From the cell containing the given text, extract its center point as [X, Y] coordinate. 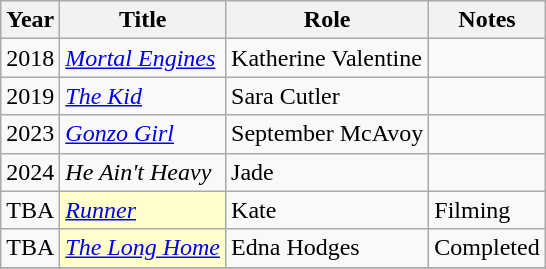
Title [143, 20]
Gonzo Girl [143, 134]
Edna Hodges [328, 248]
Runner [143, 210]
Completed [487, 248]
September McAvoy [328, 134]
2023 [30, 134]
2018 [30, 58]
Katherine Valentine [328, 58]
Mortal Engines [143, 58]
Year [30, 20]
The Long Home [143, 248]
Notes [487, 20]
Role [328, 20]
Filming [487, 210]
Sara Cutler [328, 96]
The Kid [143, 96]
Kate [328, 210]
He Ain't Heavy [143, 172]
Jade [328, 172]
2019 [30, 96]
2024 [30, 172]
